Determine the [x, y] coordinate at the center of the cell enclosing the given text.  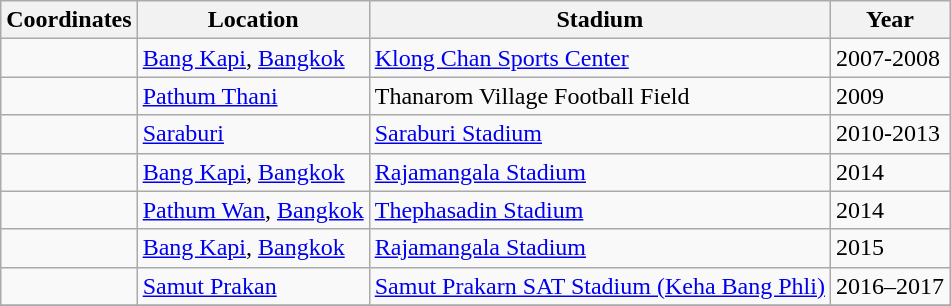
Location [253, 20]
Coordinates [69, 20]
2015 [890, 248]
2016–2017 [890, 286]
Samut Prakan [253, 286]
2010-2013 [890, 134]
2007-2008 [890, 58]
Klong Chan Sports Center [600, 58]
2009 [890, 96]
Samut Prakarn SAT Stadium (Keha Bang Phli) [600, 286]
Thanarom Village Football Field [600, 96]
Year [890, 20]
Thephasadin Stadium [600, 210]
Stadium [600, 20]
Pathum Thani [253, 96]
Saraburi Stadium [600, 134]
Pathum Wan, Bangkok [253, 210]
Saraburi [253, 134]
